Provide the [x, y] coordinate of the cell's center where the given text is located.  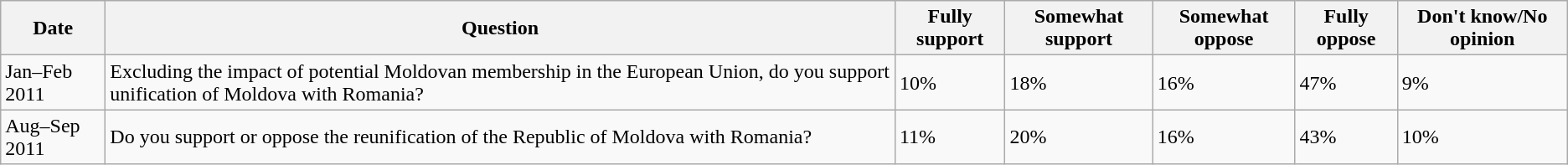
Question [501, 28]
Somewhat oppose [1224, 28]
Date [54, 28]
Somewhat support [1079, 28]
20% [1079, 137]
Aug–Sep 2011 [54, 137]
18% [1079, 82]
9% [1483, 82]
Do you support or oppose the reunification of the Republic of Moldova with Romania? [501, 137]
47% [1346, 82]
Jan–Feb 2011 [54, 82]
Excluding the impact of potential Moldovan membership in the European Union, do you support unification of Moldova with Romania? [501, 82]
Fully support [950, 28]
43% [1346, 137]
Don't know/No opinion [1483, 28]
Fully oppose [1346, 28]
11% [950, 137]
